For the text-containing cell, return its midpoint in (x, y) coordinate format. 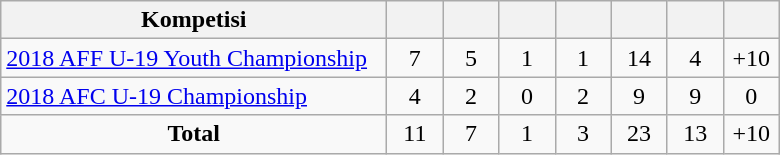
5 (471, 58)
23 (639, 134)
2018 AFC U-19 Championship (194, 96)
Total (194, 134)
13 (695, 134)
3 (583, 134)
2018 AFF U-19 Youth Championship (194, 58)
11 (415, 134)
14 (639, 58)
Kompetisi (194, 20)
